For the text-containing cell, return its midpoint in (X, Y) coordinate format. 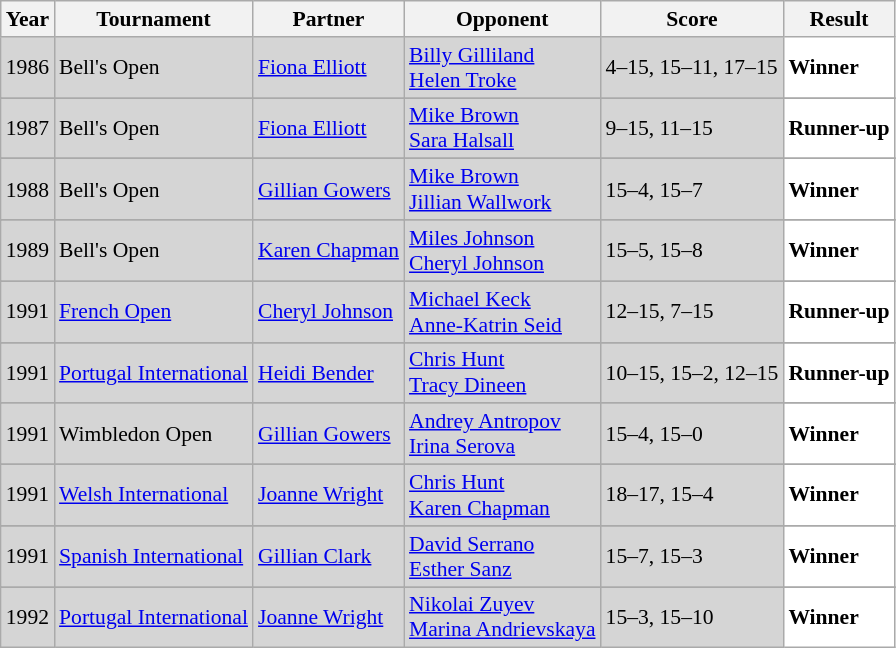
Tournament (154, 19)
David Serrano Esther Sanz (502, 556)
1987 (28, 128)
15–4, 15–0 (692, 434)
Welsh International (154, 496)
Karen Chapman (328, 250)
Heidi Bender (328, 372)
Mike Brown Jillian Wallwork (502, 190)
Andrey Antropov Irina Serova (502, 434)
10–15, 15–2, 12–15 (692, 372)
1989 (28, 250)
15–5, 15–8 (692, 250)
Chris Hunt Tracy Dineen (502, 372)
1992 (28, 618)
Result (838, 19)
15–7, 15–3 (692, 556)
French Open (154, 312)
Wimbledon Open (154, 434)
Nikolai Zuyev Marina Andrievskaya (502, 618)
15–3, 15–10 (692, 618)
Mike Brown Sara Halsall (502, 128)
Opponent (502, 19)
9–15, 11–15 (692, 128)
Gillian Clark (328, 556)
Michael Keck Anne-Katrin Seid (502, 312)
Year (28, 19)
Billy Gilliland Helen Troke (502, 68)
4–15, 15–11, 17–15 (692, 68)
Partner (328, 19)
Score (692, 19)
Cheryl Johnson (328, 312)
Chris Hunt Karen Chapman (502, 496)
15–4, 15–7 (692, 190)
1986 (28, 68)
1988 (28, 190)
Spanish International (154, 556)
12–15, 7–15 (692, 312)
Miles Johnson Cheryl Johnson (502, 250)
18–17, 15–4 (692, 496)
